For the text-containing cell, return its midpoint in (X, Y) coordinate format. 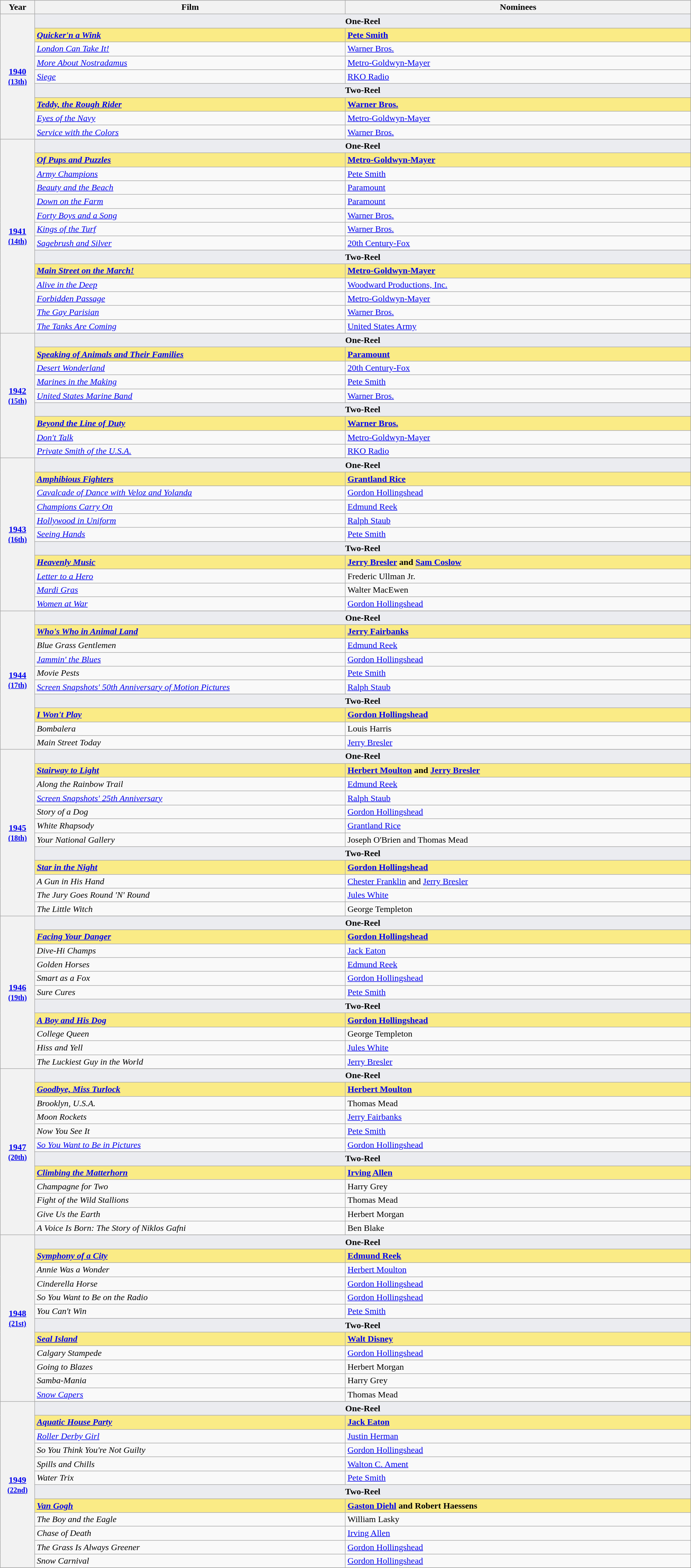
Chase of Death (190, 1533)
Blue Grass Gentlemen (190, 645)
The Gay Parisian (190, 312)
Private Smith of the U.S.A. (190, 451)
Stairway to Light (190, 770)
Cavalcade of Dance with Veloz and Yolanda (190, 493)
1943(16th) (17, 534)
Moon Rockets (190, 1117)
Climbing the Matterhorn (190, 1173)
Quicker'n a Wink (190, 35)
Now You See It (190, 1131)
Year (17, 7)
1946(19th) (17, 992)
Hiss and Yell (190, 1048)
Main Street on the March! (190, 271)
Snow Carnival (190, 1561)
A Voice Is Born: The Story of Niklos Gafni (190, 1228)
Hollywood in Uniform (190, 520)
Story of a Dog (190, 812)
Spills and Chills (190, 1464)
Sure Cures (190, 992)
Teddy, the Rough Rider (190, 104)
Forty Boys and a Song (190, 215)
Frederic Ullman Jr. (518, 576)
Beyond the Line of Duty (190, 424)
Don't Talk (190, 437)
Joseph O'Brien and Thomas Mead (518, 839)
So You Want to Be in Pictures (190, 1145)
William Lasky (518, 1520)
Cinderella Horse (190, 1283)
1948(21st) (17, 1318)
Walt Disney (518, 1339)
White Rhapsody (190, 826)
Your National Gallery (190, 839)
Woodward Productions, Inc. (518, 285)
Screen Snapshots' 25th Anniversary (190, 798)
Of Pups and Puzzles (190, 160)
Movie Pests (190, 673)
Fight of the Wild Stallions (190, 1200)
1940(13th) (17, 77)
Walter MacEwen (518, 590)
The Luckiest Guy in the World (190, 1062)
Jerry Bresler and Sam Coslow (518, 562)
Calgary Stampede (190, 1353)
Eyes of the Navy (190, 118)
Heavenly Music (190, 562)
The Little Witch (190, 909)
Women at War (190, 604)
Main Street Today (190, 742)
Down on the Farm (190, 202)
Brooklyn, U.S.A. (190, 1103)
The Jury Goes Round 'N' Round (190, 895)
I Won't Play (190, 715)
Army Champions (190, 174)
1947(20th) (17, 1152)
Desert Wonderland (190, 368)
Sagebrush and Silver (190, 243)
Seeing Hands (190, 534)
Siege (190, 77)
Van Gogh (190, 1506)
Chester Franklin and Jerry Bresler (518, 881)
So You Think You're Not Guilty (190, 1450)
Seal Island (190, 1339)
Symphony of a City (190, 1256)
Bombalera (190, 729)
Who's Who in Animal Land (190, 632)
College Queen (190, 1034)
Screen Snapshots' 50th Anniversary of Motion Pictures (190, 687)
Speaking of Animals and Their Families (190, 354)
1944(17th) (17, 680)
You Can't Win (190, 1311)
Nominees (518, 7)
Marines in the Making (190, 382)
Dive-Hi Champs (190, 951)
More About Nostradamus (190, 63)
Along the Rainbow Trail (190, 784)
Herbert Moulton and Jerry Bresler (518, 770)
The Grass Is Always Greener (190, 1547)
1941(14th) (17, 236)
United States Marine Band (190, 395)
Smart as a Fox (190, 978)
Champagne for Two (190, 1186)
Water Trix (190, 1478)
So You Want to Be on the Radio (190, 1298)
1945(18th) (17, 832)
Aquatic House Party (190, 1422)
Film (190, 7)
Star in the Night (190, 867)
Roller Derby Girl (190, 1436)
The Tanks Are Coming (190, 326)
1942(15th) (17, 396)
Ben Blake (518, 1228)
The Boy and the Eagle (190, 1520)
Justin Herman (518, 1436)
Alive in the Deep (190, 285)
Forbidden Passage (190, 299)
1949 (22nd) (17, 1485)
Going to Blazes (190, 1367)
London Can Take It! (190, 49)
United States Army (518, 326)
Letter to a Hero (190, 576)
Mardi Gras (190, 590)
Give Us the Earth (190, 1214)
Goodbye, Miss Turlock (190, 1089)
Louis Harris (518, 729)
Beauty and the Beach (190, 188)
Annie Was a Wonder (190, 1269)
Golden Horses (190, 964)
Snow Capers (190, 1395)
A Gun in His Hand (190, 881)
Kings of the Turf (190, 229)
Walton C. Ament (518, 1464)
A Boy and His Dog (190, 1020)
Service with the Colors (190, 132)
Amphibious Fighters (190, 479)
Samba-Mania (190, 1381)
Jammin' the Blues (190, 659)
Gaston Diehl and Robert Haessens (518, 1506)
Champions Carry On (190, 507)
Facing Your Danger (190, 937)
